Scan for the cell matching the given text and deliver its (X, Y) coordinate at center. 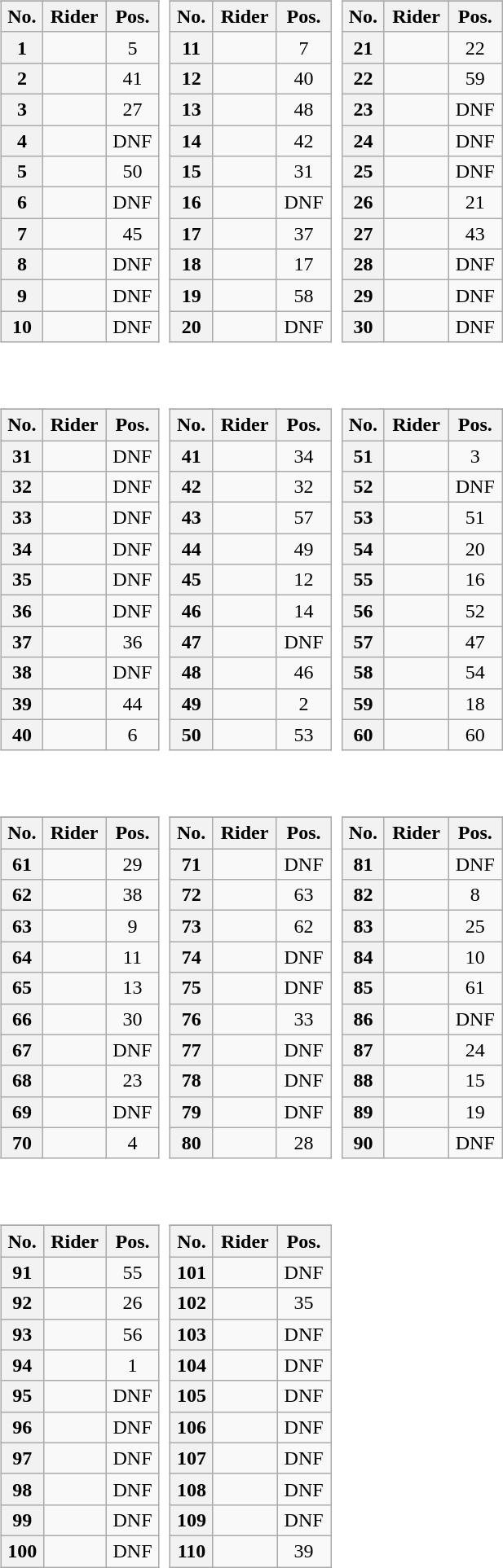
101 (192, 1272)
64 (21, 957)
103 (192, 1334)
95 (22, 1396)
90 (363, 1143)
94 (22, 1365)
100 (22, 1551)
68 (21, 1081)
No. Rider Pos. 71 DNF 72 63 73 62 74 DNF 75 DNF 76 33 77 DNF 78 DNF 79 DNF 80 28 (253, 977)
66 (21, 1019)
65 (21, 988)
71 (192, 864)
86 (363, 1019)
109 (192, 1520)
93 (22, 1334)
88 (363, 1081)
83 (363, 926)
78 (192, 1081)
104 (192, 1365)
105 (192, 1396)
85 (363, 988)
74 (192, 957)
69 (21, 1112)
76 (192, 1019)
79 (192, 1112)
97 (22, 1458)
107 (192, 1458)
72 (192, 895)
102 (192, 1303)
67 (21, 1050)
98 (22, 1489)
87 (363, 1050)
75 (192, 988)
91 (22, 1272)
82 (363, 895)
80 (192, 1143)
96 (22, 1427)
92 (22, 1303)
84 (363, 957)
73 (192, 926)
110 (192, 1551)
81 (363, 864)
No. Rider Pos. 41 34 42 32 43 57 44 49 45 12 46 14 47 DNF 48 46 49 2 50 53 (253, 569)
70 (21, 1143)
77 (192, 1050)
108 (192, 1489)
106 (192, 1427)
89 (363, 1112)
99 (22, 1520)
